Find where the given text appears and provide that cell's center as [X, Y] coordinate. 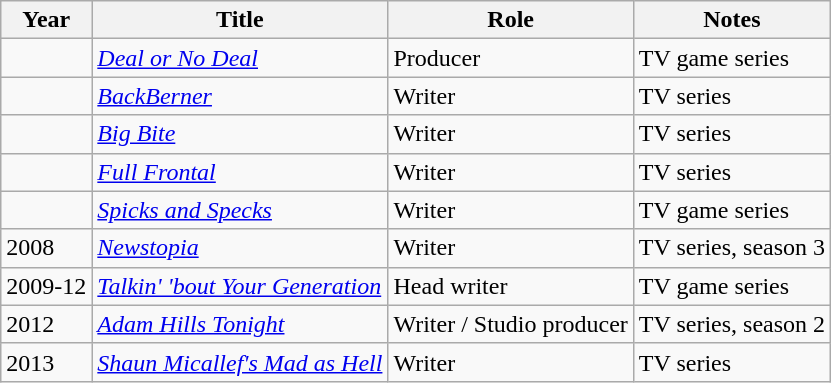
TV series, season 2 [732, 324]
Spicks and Specks [240, 210]
Notes [732, 20]
Big Bite [240, 134]
Newstopia [240, 248]
Writer / Studio producer [510, 324]
Talkin' 'bout Your Generation [240, 286]
Year [46, 20]
BackBerner [240, 96]
2013 [46, 362]
Deal or No Deal [240, 58]
Title [240, 20]
Shaun Micallef's Mad as Hell [240, 362]
Producer [510, 58]
2008 [46, 248]
Adam Hills Tonight [240, 324]
2012 [46, 324]
TV series, season 3 [732, 248]
Role [510, 20]
Head writer [510, 286]
2009-12 [46, 286]
Full Frontal [240, 172]
